Identify which cell holds the provided text, then report its [X, Y] central coordinate. 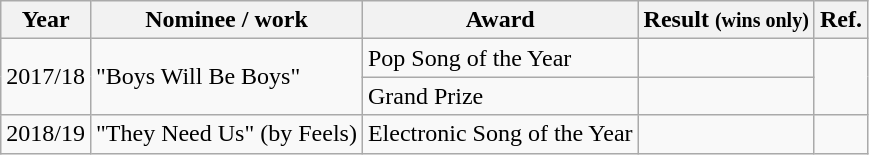
Pop Song of the Year [500, 58]
Award [500, 20]
Ref. [840, 20]
"Boys Will Be Boys" [226, 77]
Nominee / work [226, 20]
Result (wins only) [726, 20]
Grand Prize [500, 96]
Year [46, 20]
2018/19 [46, 134]
2017/18 [46, 77]
Electronic Song of the Year [500, 134]
"They Need Us" (by Feels) [226, 134]
